Identify which cell holds the provided text, then report its (X, Y) central coordinate. 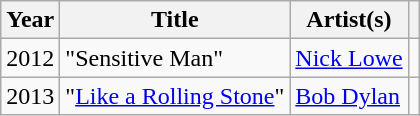
Nick Lowe (349, 58)
"Like a Rolling Stone" (175, 96)
Year (30, 20)
Artist(s) (349, 20)
2013 (30, 96)
"Sensitive Man" (175, 58)
Bob Dylan (349, 96)
Title (175, 20)
2012 (30, 58)
